Provide the [x, y] coordinate of the cell's center where the given text is located.  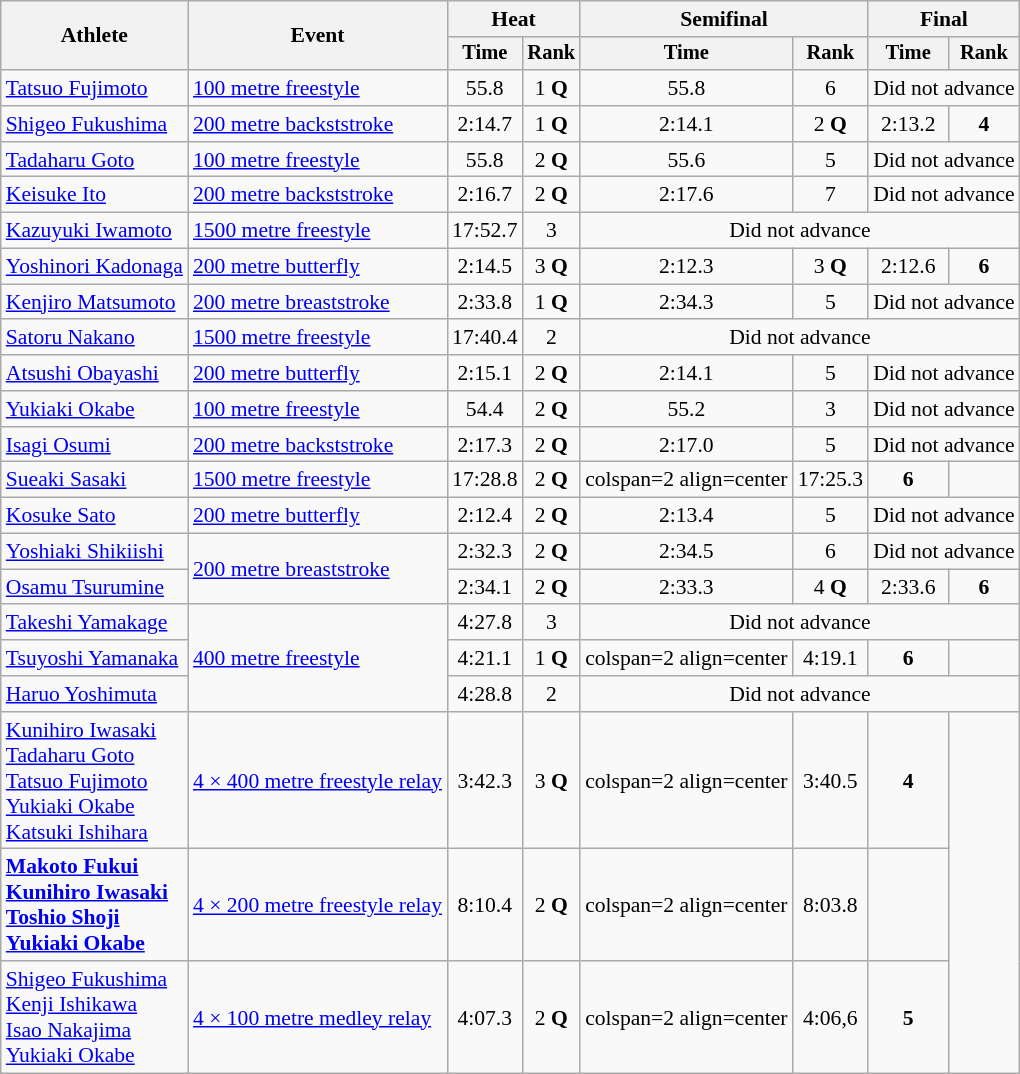
4:19.1 [830, 658]
Kenjiro Matsumoto [94, 302]
2:34.3 [686, 302]
17:52.7 [484, 231]
Yukiaki Okabe [94, 409]
Isagi Osumi [94, 445]
4:28.8 [484, 694]
Event [318, 36]
Keisuke Ito [94, 195]
4 × 400 metre freestyle relay [318, 781]
54.4 [484, 409]
2:12.3 [686, 267]
2:34.5 [686, 552]
55.2 [686, 409]
2:12.6 [908, 267]
2:33.3 [686, 587]
2:33.8 [484, 302]
Final [944, 19]
Sueaki Sasaki [94, 480]
Tadaharu Goto [94, 160]
7 [830, 195]
8:10.4 [484, 905]
Shigeo FukushimaKenji IshikawaIsao NakajimaYukiaki Okabe [94, 1017]
2:13.4 [686, 516]
2:32.3 [484, 552]
Osamu Tsurumine [94, 587]
2:14.5 [484, 267]
2:16.7 [484, 195]
Tatsuo Fujimoto [94, 88]
2:17.0 [686, 445]
Makoto FukuiKunihiro IwasakiToshio ShojiYukiaki Okabe [94, 905]
Kunihiro IwasakiTadaharu GotoTatsuo FujimotoYukiaki OkabeKatsuki Ishihara [94, 781]
Yoshinori Kadonaga [94, 267]
2:13.2 [908, 124]
Kazuyuki Iwamoto [94, 231]
2:12.4 [484, 516]
2:17.6 [686, 195]
4 × 200 metre freestyle relay [318, 905]
Shigeo Fukushima [94, 124]
Semifinal [724, 19]
400 metre freestyle [318, 658]
4:07.3 [484, 1017]
Haruo Yoshimuta [94, 694]
2:14.7 [484, 124]
Athlete [94, 36]
Atsushi Obayashi [94, 373]
4:06,6 [830, 1017]
55.6 [686, 160]
3:40.5 [830, 781]
Heat [514, 19]
3:42.3 [484, 781]
4 × 100 metre medley relay [318, 1017]
Kosuke Sato [94, 516]
4:27.8 [484, 623]
2:17.3 [484, 445]
2:15.1 [484, 373]
17:25.3 [830, 480]
2:34.1 [484, 587]
4:21.1 [484, 658]
17:40.4 [484, 338]
2:33.6 [908, 587]
Tsuyoshi Yamanaka [94, 658]
Satoru Nakano [94, 338]
Yoshiaki Shikiishi [94, 552]
Takeshi Yamakage [94, 623]
17:28.8 [484, 480]
8:03.8 [830, 905]
4 Q [830, 587]
